For the text-containing cell, return its midpoint in (x, y) coordinate format. 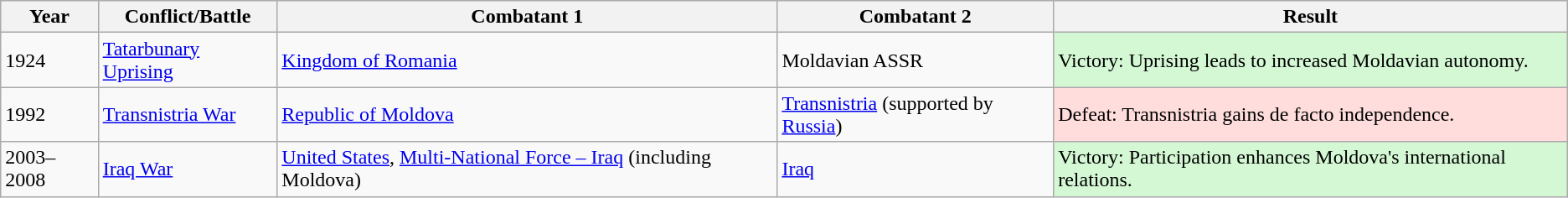
1992 (49, 114)
Victory: Uprising leads to increased Moldavian autonomy. (1311, 60)
United States, Multi-National Force – Iraq (including Moldova) (528, 169)
Combatant 1 (528, 17)
Year (49, 17)
Iraq (916, 169)
Combatant 2 (916, 17)
Transnistria (supported by Russia) (916, 114)
Moldavian ASSR (916, 60)
Republic of Moldova (528, 114)
Result (1311, 17)
Victory: Participation enhances Moldova's international relations. (1311, 169)
Transnistria War (188, 114)
Conflict/Battle (188, 17)
Kingdom of Romania (528, 60)
1924 (49, 60)
Defeat: Transnistria gains de facto independence. (1311, 114)
Tatarbunary Uprising (188, 60)
Iraq War (188, 169)
2003–2008 (49, 169)
